From the cell containing the given text, extract its center point as [x, y] coordinate. 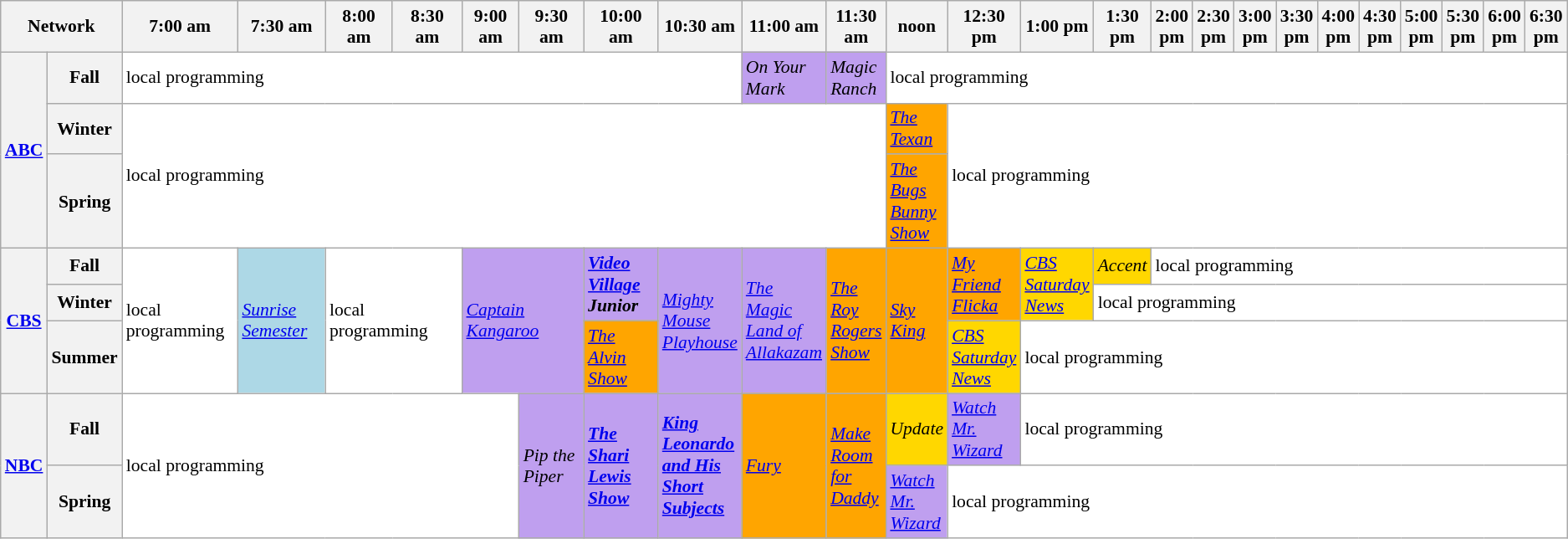
The Roy Rogers Show [856, 321]
The Alvin Show [621, 357]
6:00 pm [1504, 27]
NBC [24, 465]
4:00 pm [1338, 27]
2:30 pm [1213, 27]
The Texan [917, 129]
9:30 am [552, 27]
7:00 am [181, 27]
5:00 pm [1422, 27]
Magic Ranch [856, 77]
On Your Mark [784, 77]
11:30 am [856, 27]
1:00 pm [1057, 27]
My Friend Flicka [983, 285]
CBS [24, 321]
Sunrise Semester [281, 321]
11:00 am [784, 27]
noon [917, 27]
Video Village Junior [621, 285]
Sky King [917, 321]
Network [62, 27]
9:00 am [490, 27]
Make Room for Daddy [856, 465]
8:00 am [359, 27]
Pip the Piper [552, 465]
Captain Kangaroo [523, 321]
10:30 am [700, 27]
12:30 pm [983, 27]
Accent [1122, 266]
7:30 am [281, 27]
2:00 pm [1172, 27]
Summer [84, 357]
8:30 am [426, 27]
3:00 pm [1255, 27]
The Bugs Bunny Show [917, 202]
3:30 pm [1297, 27]
The Shari Lewis Show [621, 465]
The Magic Land of Allakazam [784, 321]
Fury [784, 465]
ABC [24, 150]
1:30 pm [1122, 27]
4:30 pm [1380, 27]
Update [917, 430]
10:00 am [621, 27]
6:30 pm [1546, 27]
King Leonardo and His Short Subjects [700, 465]
Mighty Mouse Playhouse [700, 321]
5:30 pm [1463, 27]
